From the cell containing the given text, extract its center point as (X, Y) coordinate. 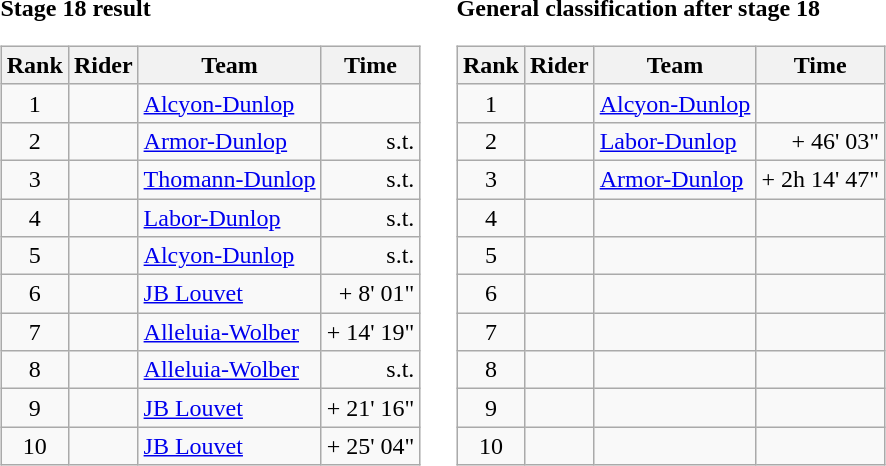
+ 46' 03" (820, 141)
+ 21' 16" (370, 408)
Thomann-Dunlop (230, 179)
+ 2h 14' 47" (820, 179)
+ 14' 19" (370, 332)
+ 25' 04" (370, 446)
+ 8' 01" (370, 294)
